Identify which cell holds the provided text, then report its (x, y) central coordinate. 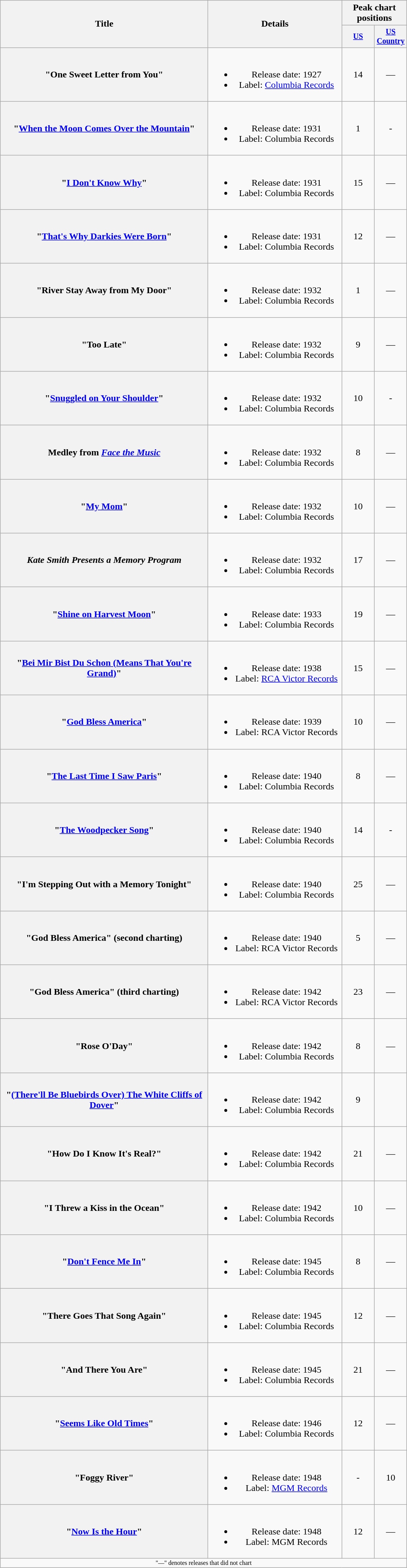
"Snuggled on Your Shoulder" (104, 398)
"Seems Like Old Times" (104, 1424)
"The Woodpecker Song" (104, 830)
"How Do I Know It's Real?" (104, 1154)
"One Sweet Letter from You" (104, 74)
"Shine on Harvest Moon" (104, 614)
"When the Moon Comes Over the Mountain" (104, 128)
23 (358, 992)
Medley from Face the Music (104, 452)
"And There You Are" (104, 1370)
"Don't Fence Me In" (104, 1262)
"There Goes That Song Again" (104, 1316)
"God Bless America" (third charting) (104, 992)
Peak chartpositions (375, 13)
"The Last Time I Saw Paris" (104, 776)
Release date: 1938Label: RCA Victor Records (275, 668)
Release date: 1939Label: RCA Victor Records (275, 722)
"Foggy River" (104, 1477)
"River Stay Away from My Door" (104, 290)
"That's Why Darkies Were Born" (104, 236)
Details (275, 24)
Release date: 1940Label: RCA Victor Records (275, 938)
5 (358, 938)
"My Mom" (104, 506)
Release date: 1946Label: Columbia Records (275, 1424)
"I Don't Know Why" (104, 182)
"Bei Mir Bist Du Schon (Means That You're Grand)" (104, 668)
19 (358, 614)
"I'm Stepping Out with a Memory Tonight" (104, 884)
"(There'll Be Bluebirds Over) The White Cliffs of Dover" (104, 1100)
US Country (390, 36)
Release date: 1927Label: Columbia Records (275, 74)
25 (358, 884)
"Too Late" (104, 344)
Release date: 1933Label: Columbia Records (275, 614)
Title (104, 24)
"God Bless America" (second charting) (104, 938)
Kate Smith Presents a Memory Program (104, 560)
17 (358, 560)
"Rose O'Day" (104, 1046)
US (358, 36)
Release date: 1942Label: RCA Victor Records (275, 992)
"—" denotes releases that did not chart (203, 1563)
"God Bless America" (104, 722)
"I Threw a Kiss in the Ocean" (104, 1208)
"Now Is the Hour" (104, 1531)
